Extract the (x, y) coordinate from the center of the cell holding the provided text.  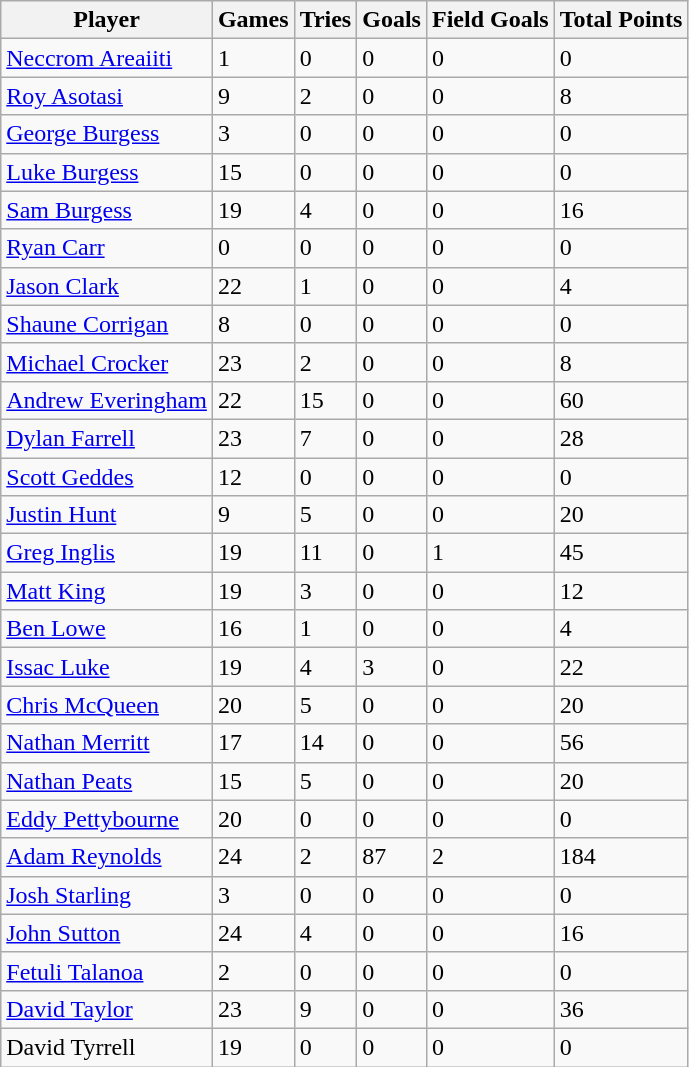
11 (326, 553)
Ryan Carr (107, 248)
184 (621, 857)
Roy Asotasi (107, 96)
Matt King (107, 591)
Games (253, 20)
Chris McQueen (107, 705)
David Tyrrell (107, 1047)
Neccrom Areaiiti (107, 58)
Josh Starling (107, 895)
36 (621, 1009)
Scott Geddes (107, 477)
Ben Lowe (107, 629)
Sam Burgess (107, 210)
Goals (392, 20)
Nathan Merritt (107, 743)
14 (326, 743)
Adam Reynolds (107, 857)
Tries (326, 20)
45 (621, 553)
56 (621, 743)
Shaune Corrigan (107, 324)
Issac Luke (107, 667)
Total Points (621, 20)
John Sutton (107, 933)
60 (621, 400)
28 (621, 438)
Dylan Farrell (107, 438)
Greg Inglis (107, 553)
Luke Burgess (107, 172)
87 (392, 857)
17 (253, 743)
Field Goals (490, 20)
David Taylor (107, 1009)
Michael Crocker (107, 362)
Fetuli Talanoa (107, 971)
Eddy Pettybourne (107, 819)
Andrew Everingham (107, 400)
George Burgess (107, 134)
Player (107, 20)
Jason Clark (107, 286)
Nathan Peats (107, 781)
Justin Hunt (107, 515)
7 (326, 438)
